From the cell containing the given text, extract its center point as (X, Y) coordinate. 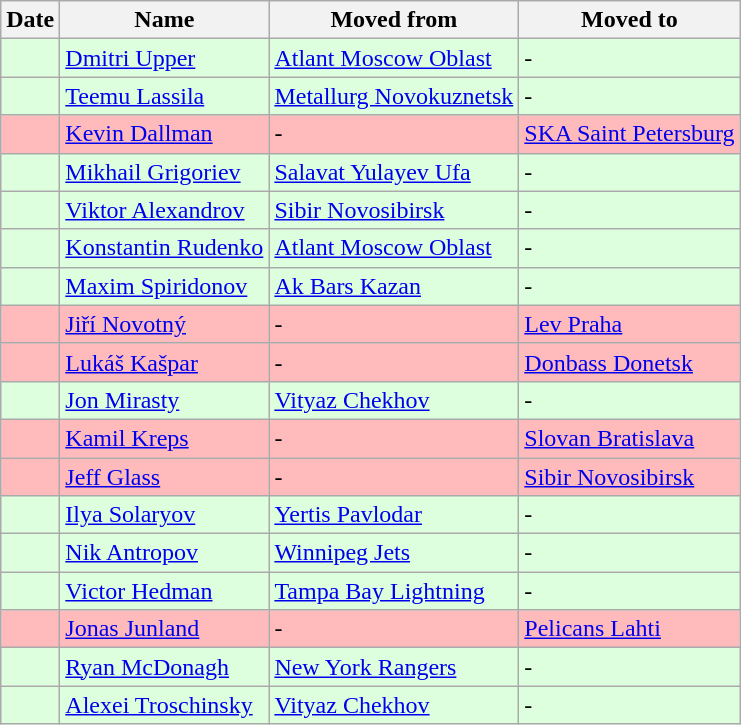
Winnipeg Jets (394, 553)
Salavat Yulayev Ufa (394, 172)
Jiří Novotný (164, 324)
Lev Praha (630, 324)
Slovan Bratislava (630, 438)
SKA Saint Petersburg (630, 134)
Jonas Junland (164, 629)
Jeff Glass (164, 477)
Viktor Alexandrov (164, 210)
Date (30, 20)
New York Rangers (394, 667)
Lukáš Kašpar (164, 362)
Teemu Lassila (164, 96)
Name (164, 20)
Donbass Donetsk (630, 362)
Victor Hedman (164, 591)
Dmitri Upper (164, 58)
Konstantin Rudenko (164, 248)
Mikhail Grigoriev (164, 172)
Kamil Kreps (164, 438)
Metallurg Novokuznetsk (394, 96)
Alexei Troschinsky (164, 705)
Jon Mirasty (164, 400)
Maxim Spiridonov (164, 286)
Ilya Solaryov (164, 515)
Moved to (630, 20)
Nik Antropov (164, 553)
Tampa Bay Lightning (394, 591)
Ak Bars Kazan (394, 286)
Yertis Pavlodar (394, 515)
Ryan McDonagh (164, 667)
Kevin Dallman (164, 134)
Moved from (394, 20)
Pelicans Lahti (630, 629)
